Provide the (x, y) coordinate of the cell's center where the given text is located.  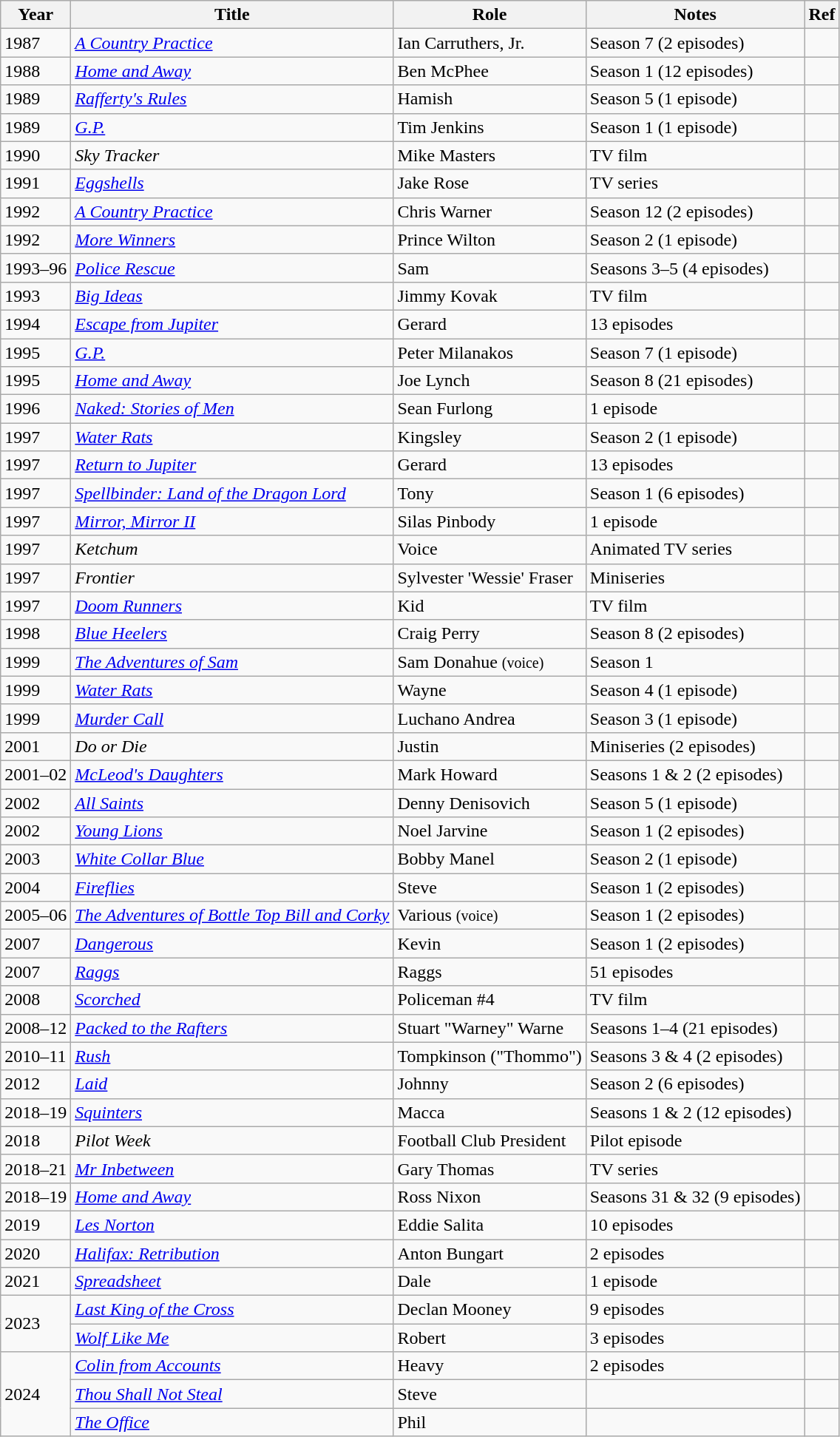
Escape from Jupiter (232, 324)
2010–11 (35, 1056)
Wayne (490, 690)
Johnny (490, 1084)
Robert (490, 1338)
Tony (490, 493)
More Winners (232, 240)
Big Ideas (232, 296)
Role (490, 15)
Notes (695, 15)
Season 3 (1 episode) (695, 718)
Les Norton (232, 1225)
Naked: Stories of Men (232, 409)
Ref (822, 15)
2004 (35, 887)
Dale (490, 1282)
Colin from Accounts (232, 1366)
Seasons 3–5 (4 episodes) (695, 268)
Wolf Like Me (232, 1338)
Silas Pinbody (490, 521)
Eggshells (232, 183)
Heavy (490, 1366)
2021 (35, 1282)
Hamish (490, 99)
Dangerous (232, 944)
Sylvester 'Wessie' Fraser (490, 578)
Prince Wilton (490, 240)
1994 (35, 324)
Squinters (232, 1112)
51 episodes (695, 972)
2012 (35, 1084)
1987 (35, 43)
Craig Perry (490, 634)
The Adventures of Bottle Top Bill and Corky (232, 916)
Mr Inbetween (232, 1169)
1988 (35, 71)
Declan Mooney (490, 1310)
Macca (490, 1112)
Rush (232, 1056)
2019 (35, 1225)
Animated TV series (695, 550)
Noel Jarvine (490, 831)
2001–02 (35, 774)
Jake Rose (490, 183)
Tim Jenkins (490, 127)
Kingsley (490, 437)
Season 4 (1 episode) (695, 690)
Ross Nixon (490, 1197)
Seasons 3 & 4 (2 episodes) (695, 1056)
1996 (35, 409)
Season 8 (2 episodes) (695, 634)
1991 (35, 183)
Season 2 (6 episodes) (695, 1084)
Scorched (232, 1000)
Various (voice) (490, 916)
Jimmy Kovak (490, 296)
Pilot Week (232, 1140)
1993 (35, 296)
2018–21 (35, 1169)
Blue Heelers (232, 634)
Voice (490, 550)
Seasons 1 & 2 (12 episodes) (695, 1112)
Kevin (490, 944)
Football Club President (490, 1140)
Sam (490, 268)
All Saints (232, 802)
Season 1 (12 episodes) (695, 71)
Sky Tracker (232, 155)
Title (232, 15)
2024 (35, 1394)
Do or Die (232, 746)
Season 1 (1 episode) (695, 127)
Ketchum (232, 550)
Mirror, Mirror II (232, 521)
Spreadsheet (232, 1282)
Halifax: Retribution (232, 1254)
2008 (35, 1000)
Laid (232, 1084)
Sam Donahue (voice) (490, 662)
Season 7 (1 episode) (695, 353)
White Collar Blue (232, 859)
Gary Thomas (490, 1169)
Season 8 (21 episodes) (695, 381)
2020 (35, 1254)
Seasons 31 & 32 (9 episodes) (695, 1197)
Pilot episode (695, 1140)
2008–12 (35, 1028)
Denny Denisovich (490, 802)
Last King of the Cross (232, 1310)
Bobby Manel (490, 859)
Policeman #4 (490, 1000)
Police Rescue (232, 268)
Justin (490, 746)
McLeod's Daughters (232, 774)
2023 (35, 1324)
Sean Furlong (490, 409)
Fireflies (232, 887)
1993–96 (35, 268)
The Office (232, 1422)
Eddie Salita (490, 1225)
Young Lions (232, 831)
Doom Runners (232, 606)
Miniseries (695, 578)
Rafferty's Rules (232, 99)
Chris Warner (490, 212)
Spellbinder: Land of the Dragon Lord (232, 493)
Ian Carruthers, Jr. (490, 43)
Mike Masters (490, 155)
Phil (490, 1422)
1990 (35, 155)
Luchano Andrea (490, 718)
Season 12 (2 episodes) (695, 212)
Season 1 (695, 662)
2005–06 (35, 916)
3 episodes (695, 1338)
Ben McPhee (490, 71)
2001 (35, 746)
Tompkinson ("Thommo") (490, 1056)
Season 7 (2 episodes) (695, 43)
Joe Lynch (490, 381)
10 episodes (695, 1225)
Packed to the Rafters (232, 1028)
Stuart "Warney" Warne (490, 1028)
9 episodes (695, 1310)
Kid (490, 606)
Seasons 1–4 (21 episodes) (695, 1028)
2003 (35, 859)
Peter Milanakos (490, 353)
Return to Jupiter (232, 465)
Miniseries (2 episodes) (695, 746)
Murder Call (232, 718)
Anton Bungart (490, 1254)
Seasons 1 & 2 (2 episodes) (695, 774)
1998 (35, 634)
The Adventures of Sam (232, 662)
Season 1 (6 episodes) (695, 493)
Frontier (232, 578)
2018 (35, 1140)
Year (35, 15)
Thou Shall Not Steal (232, 1394)
Mark Howard (490, 774)
